Capture the cell that displays the provided text and extract its (x, y) central coordinate. 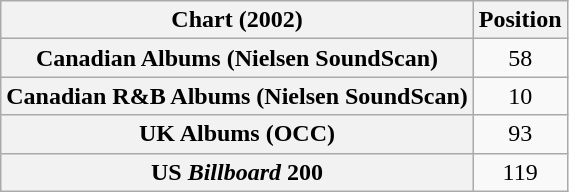
119 (520, 172)
Canadian R&B Albums (Nielsen SoundScan) (238, 96)
Position (520, 20)
58 (520, 58)
US Billboard 200 (238, 172)
UK Albums (OCC) (238, 134)
Chart (2002) (238, 20)
10 (520, 96)
93 (520, 134)
Canadian Albums (Nielsen SoundScan) (238, 58)
